Return the [x, y] coordinate for the center point of the cell that contains the specified text.  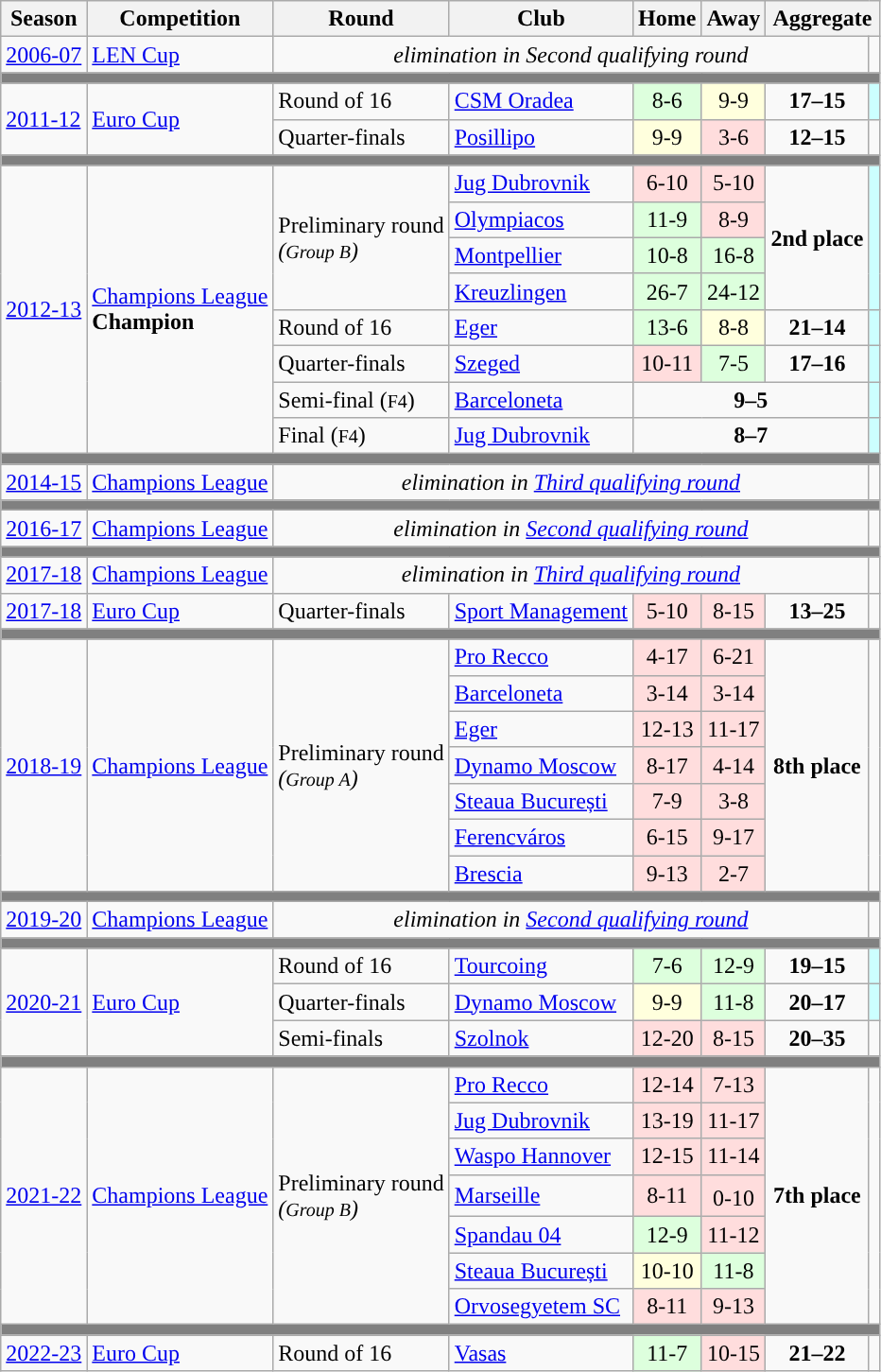
6-21 [734, 657]
11-14 [734, 1156]
21–14 [817, 327]
Champions League Champion [180, 309]
17–16 [817, 363]
9-17 [734, 837]
Tourcoing [541, 966]
Away [734, 19]
11-9 [667, 219]
2006-07 [43, 55]
10-15 [734, 1353]
11-7 [667, 1353]
9–5 [751, 400]
10-8 [667, 255]
10-11 [667, 363]
Kreuzlingen [541, 291]
Round [361, 19]
11-12 [734, 1235]
4-17 [667, 657]
Marseille [541, 1195]
CSM Oradea [541, 101]
16-8 [734, 255]
24-12 [734, 291]
6-15 [667, 837]
Club [541, 19]
2018-19 [43, 765]
26-7 [667, 291]
17–15 [817, 101]
Orvosegyetem SC [541, 1307]
Preliminary round(Group A) [361, 765]
12-13 [667, 729]
12-15 [667, 1156]
Olympiacos [541, 219]
0-10 [734, 1195]
13-6 [667, 327]
Szeged [541, 363]
Semi-finals [361, 1038]
7-9 [667, 801]
Sport Management [541, 611]
Ferencváros [541, 837]
8-6 [667, 101]
20–35 [817, 1038]
Competition [180, 19]
12-20 [667, 1038]
8-9 [734, 219]
21–22 [817, 1353]
8th place [817, 765]
13–25 [817, 611]
8-8 [734, 327]
Season [43, 19]
2016-17 [43, 529]
7th place [817, 1195]
2nd place [817, 237]
2-7 [734, 873]
Montpellier [541, 255]
LEN Cup [180, 55]
20–17 [817, 1002]
Szolnok [541, 1038]
Semi-final (F4) [361, 400]
Brescia [541, 873]
Spandau 04 [541, 1235]
Final (F4) [361, 436]
3-8 [734, 801]
10-10 [667, 1271]
2022-23 [43, 1353]
19–15 [817, 966]
2019-20 [43, 920]
7-5 [734, 363]
12–15 [817, 137]
7-13 [734, 1085]
8-17 [667, 765]
2011-12 [43, 119]
8–7 [751, 436]
Aggregate [822, 19]
Vasas [541, 1353]
2021-22 [43, 1195]
2012-13 [43, 309]
13-19 [667, 1120]
2014-15 [43, 482]
2020-21 [43, 1002]
3-6 [734, 137]
6-10 [667, 183]
12-14 [667, 1085]
Posillipo [541, 137]
Waspo Hannover [541, 1156]
7-6 [667, 966]
4-14 [734, 765]
Home [667, 19]
